Pinpoint the cell where the given text exists, returning its [X, Y] midpoint coordinate. 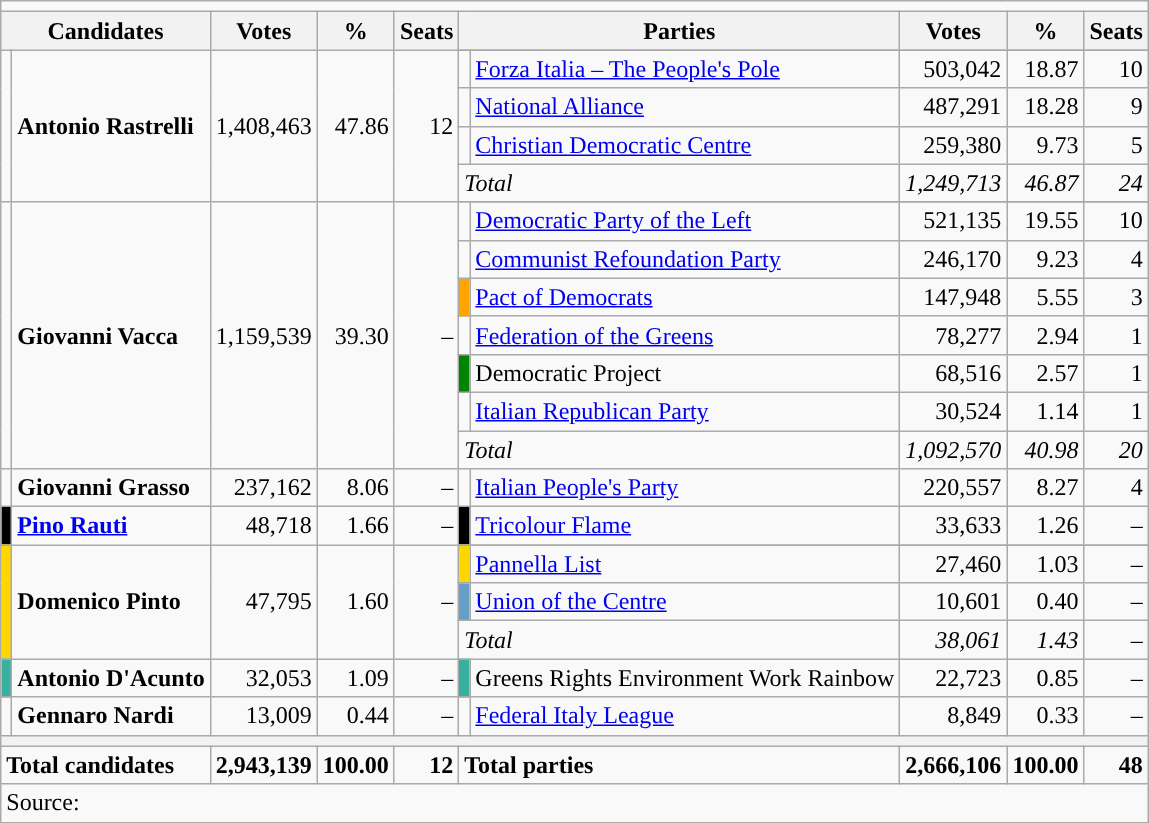
Federation of the Greens [685, 335]
Democratic Party of the Left [685, 221]
9.73 [1046, 145]
39.30 [356, 335]
Greens Rights Environment Work Rainbow [685, 678]
487,291 [954, 107]
48 [1116, 765]
47.86 [356, 126]
1.66 [356, 526]
Federal Italy League [685, 716]
Pino Rauti [111, 526]
5 [1116, 145]
Candidates [106, 31]
27,460 [954, 564]
Antonio Rastrelli [111, 126]
1,408,463 [264, 126]
47,795 [264, 602]
9 [1116, 107]
20 [1116, 449]
220,557 [954, 488]
1.26 [1046, 526]
32,053 [264, 678]
48,718 [264, 526]
19.55 [1046, 221]
Source: [575, 803]
8.27 [1046, 488]
0.33 [1046, 716]
Italian People's Party [685, 488]
521,135 [954, 221]
22,723 [954, 678]
Pact of Democrats [685, 297]
Giovanni Vacca [111, 335]
147,948 [954, 297]
259,380 [954, 145]
5.55 [1046, 297]
1,249,713 [954, 183]
46.87 [1046, 183]
Italian Republican Party [685, 411]
1,159,539 [264, 335]
Pannella List [685, 564]
Giovanni Grasso [111, 488]
40.98 [1046, 449]
8.06 [356, 488]
Total parties [680, 765]
9.23 [1046, 259]
1,092,570 [954, 449]
24 [1116, 183]
246,170 [954, 259]
Gennaro Nardi [111, 716]
Parties [680, 31]
237,162 [264, 488]
Democratic Project [685, 373]
Christian Democratic Centre [685, 145]
33,633 [954, 526]
Tricolour Flame [685, 526]
18.87 [1046, 69]
38,061 [954, 640]
1.43 [1046, 640]
Communist Refoundation Party [685, 259]
2.57 [1046, 373]
13,009 [264, 716]
68,516 [954, 373]
18.28 [1046, 107]
503,042 [954, 69]
1.60 [356, 602]
10,601 [954, 602]
0.85 [1046, 678]
0.40 [1046, 602]
2.94 [1046, 335]
2,943,139 [264, 765]
Antonio D'Acunto [111, 678]
1.14 [1046, 411]
30,524 [954, 411]
8,849 [954, 716]
2,666,106 [954, 765]
Union of the Centre [685, 602]
National Alliance [685, 107]
1.09 [356, 678]
1.03 [1046, 564]
Forza Italia – The People's Pole [685, 69]
3 [1116, 297]
Total candidates [106, 765]
0.44 [356, 716]
Domenico Pinto [111, 602]
78,277 [954, 335]
